Output the [x, y] coordinate of the center of the cell containing the given text.  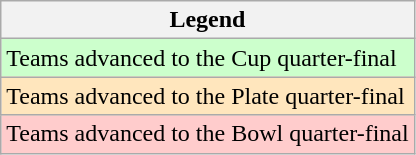
Teams advanced to the Plate quarter-final [208, 96]
Teams advanced to the Cup quarter-final [208, 58]
Legend [208, 20]
Teams advanced to the Bowl quarter-final [208, 134]
